Detect which cell encompasses the target text, then output its [X, Y] center coordinate. 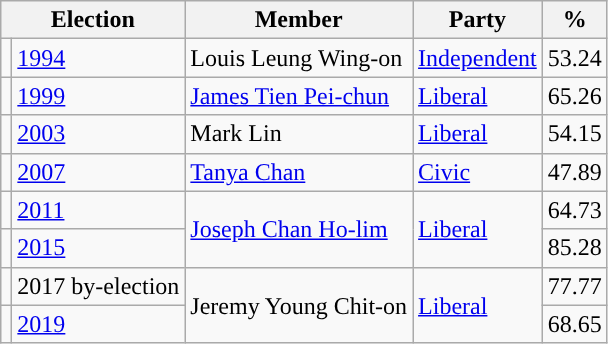
Party [478, 20]
Tanya Chan [299, 172]
53.24 [574, 58]
Mark Lin [299, 134]
2011 [98, 210]
64.73 [574, 210]
2019 [98, 324]
Jeremy Young Chit-on [299, 305]
65.26 [574, 96]
2003 [98, 134]
1994 [98, 58]
Joseph Chan Ho-lim [299, 229]
2015 [98, 248]
Independent [478, 58]
Louis Leung Wing-on [299, 58]
54.15 [574, 134]
James Tien Pei-chun [299, 96]
2007 [98, 172]
77.77 [574, 286]
Civic [478, 172]
47.89 [574, 172]
2017 by-election [98, 286]
% [574, 20]
Member [299, 20]
Election [93, 20]
1999 [98, 96]
85.28 [574, 248]
68.65 [574, 324]
